Find where the given text appears and provide that cell's center as (X, Y) coordinate. 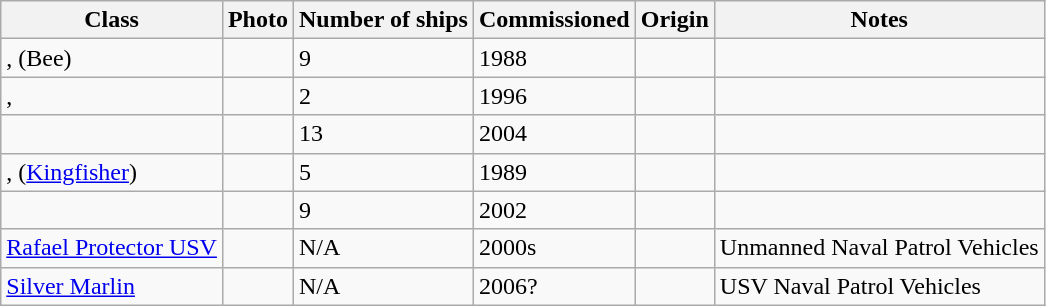
, (112, 96)
Origin (674, 20)
USV Naval Patrol Vehicles (879, 286)
Commissioned (554, 20)
1988 (554, 58)
, (Kingfisher) (112, 172)
Photo (258, 20)
Notes (879, 20)
, (Bee) (112, 58)
2 (383, 96)
2004 (554, 134)
Number of ships (383, 20)
Silver Marlin (112, 286)
2002 (554, 210)
13 (383, 134)
2000s (554, 248)
Rafael Protector USV (112, 248)
Unmanned Naval Patrol Vehicles (879, 248)
Class (112, 20)
5 (383, 172)
1989 (554, 172)
1996 (554, 96)
2006? (554, 286)
